Extract the [X, Y] coordinate from the center of the cell holding the provided text.  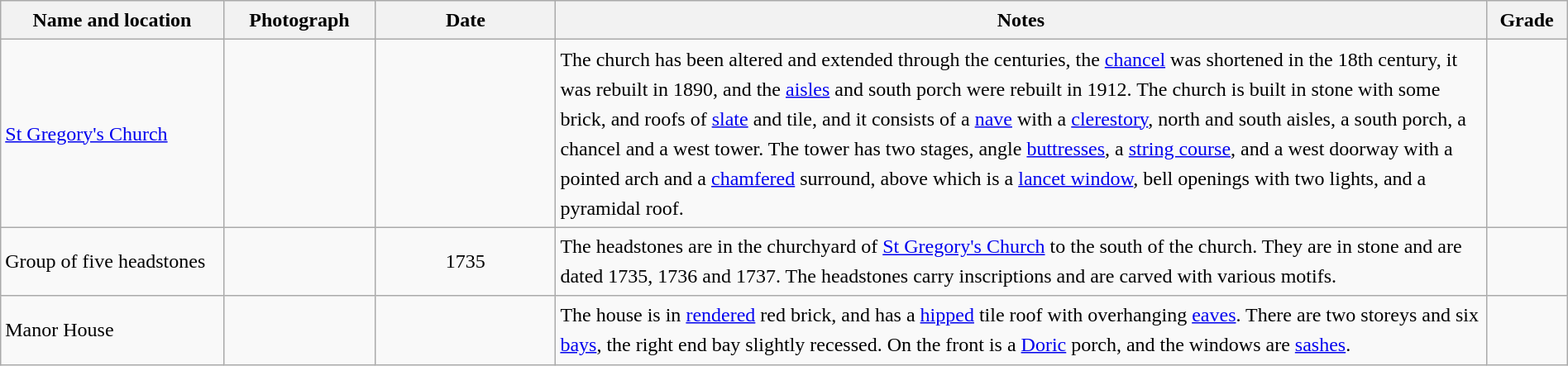
Photograph [299, 20]
1735 [466, 261]
Name and location [112, 20]
Notes [1021, 20]
Group of five headstones [112, 261]
Date [466, 20]
Manor House [112, 330]
St Gregory's Church [112, 134]
Grade [1527, 20]
